Detect which cell encompasses the target text, then output its [X, Y] center coordinate. 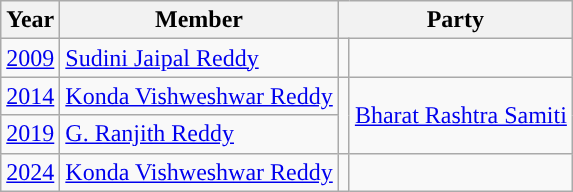
Bharat Rashtra Samiti [460, 115]
Year [30, 20]
2019 [30, 134]
Party [455, 20]
2009 [30, 58]
2024 [30, 172]
Sudini Jaipal Reddy [199, 58]
G. Ranjith Reddy [199, 134]
2014 [30, 96]
Member [199, 20]
